Locate the cell with the specified text and output its [x, y] center coordinate. 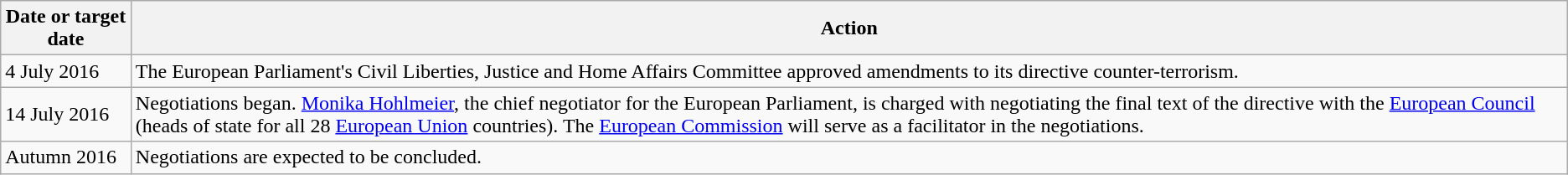
Negotiations are expected to be concluded. [849, 157]
Action [849, 28]
Autumn 2016 [66, 157]
Date or target date [66, 28]
14 July 2016 [66, 114]
The European Parliament's Civil Liberties, Justice and Home Affairs Committee approved amendments to its directive counter-terrorism. [849, 71]
4 July 2016 [66, 71]
